Pinpoint the cell where the given text exists, returning its (X, Y) midpoint coordinate. 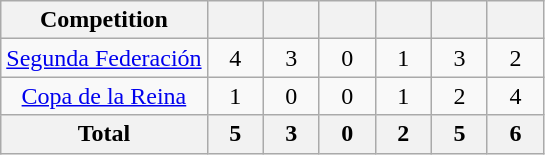
Copa de la Reina (104, 96)
Segunda Federación (104, 58)
Competition (104, 20)
Total (104, 134)
6 (515, 134)
